Provide the [x, y] coordinate of the cell's center where the given text is located.  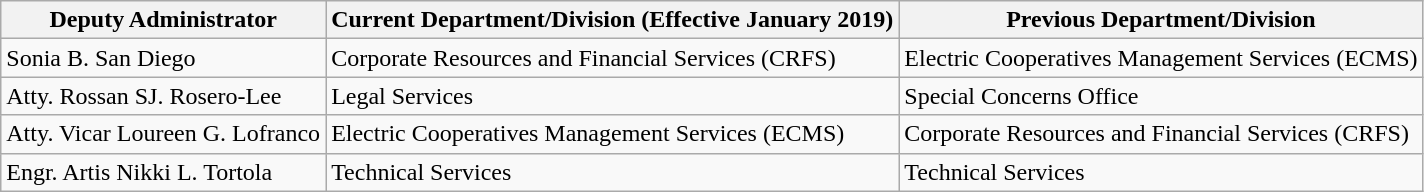
Legal Services [612, 96]
Atty. Vicar Loureen G. Lofranco [164, 134]
Special Concerns Office [1161, 96]
Atty. Rossan SJ. Rosero-Lee [164, 96]
Sonia B. San Diego [164, 58]
Previous Department/Division [1161, 20]
Deputy Administrator [164, 20]
Engr. Artis Nikki L. Tortola [164, 172]
Current Department/Division (Effective January 2019) [612, 20]
